From the cell containing the given text, extract its center point as (x, y) coordinate. 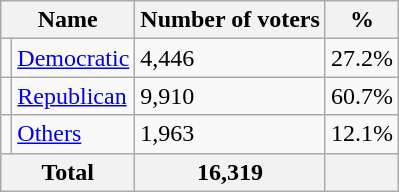
12.1% (362, 134)
27.2% (362, 58)
Number of voters (230, 20)
1,963 (230, 134)
Democratic (74, 58)
60.7% (362, 96)
Others (74, 134)
Total (68, 172)
Name (68, 20)
16,319 (230, 172)
Republican (74, 96)
4,446 (230, 58)
% (362, 20)
9,910 (230, 96)
